Detect which cell encompasses the target text, then output its (x, y) center coordinate. 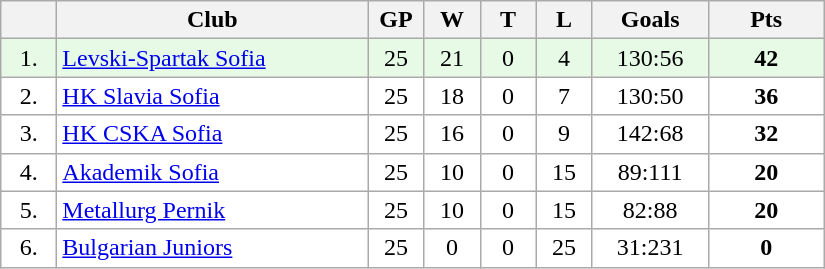
82:88 (650, 210)
3. (29, 134)
GP (396, 20)
Club (212, 20)
9 (564, 134)
7 (564, 96)
130:50 (650, 96)
89:111 (650, 172)
42 (766, 58)
21 (452, 58)
2. (29, 96)
HK Slavia Sofia (212, 96)
31:231 (650, 248)
Goals (650, 20)
5. (29, 210)
L (564, 20)
36 (766, 96)
Pts (766, 20)
32 (766, 134)
1. (29, 58)
Levski-Spartak Sofia (212, 58)
18 (452, 96)
Bulgarian Juniors (212, 248)
HK CSKA Sofia (212, 134)
T (508, 20)
W (452, 20)
130:56 (650, 58)
Metallurg Pernik (212, 210)
4 (564, 58)
4. (29, 172)
16 (452, 134)
6. (29, 248)
142:68 (650, 134)
Akademik Sofia (212, 172)
